Scan for the cell matching the given text and deliver its (x, y) coordinate at center. 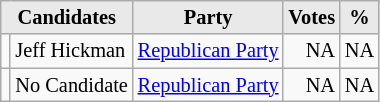
% (360, 17)
Candidates (67, 17)
No Candidate (71, 85)
Votes (311, 17)
Party (208, 17)
Jeff Hickman (71, 51)
